Detect which cell encompasses the target text, then output its [X, Y] center coordinate. 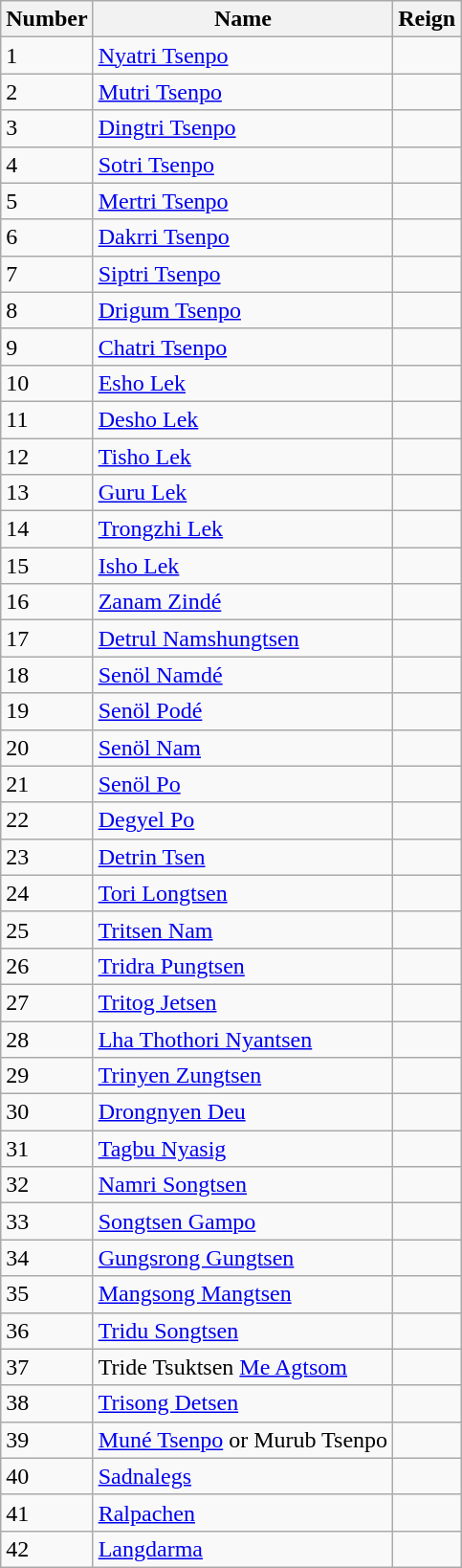
19 [47, 711]
1 [47, 56]
Drigum Tsenpo [243, 310]
3 [47, 128]
Muné Tsenpo or Murub Tsenpo [243, 1440]
25 [47, 930]
Number [47, 19]
Tori Longtsen [243, 893]
Tritog Jetsen [243, 1002]
6 [47, 237]
32 [47, 1185]
Esho Lek [243, 383]
Dingtri Tsenpo [243, 128]
Detrin Tsen [243, 857]
16 [47, 602]
Guru Lek [243, 493]
5 [47, 201]
18 [47, 675]
21 [47, 784]
26 [47, 966]
Mutri Tsenpo [243, 92]
9 [47, 347]
36 [47, 1331]
22 [47, 820]
Tridra Pungtsen [243, 966]
8 [47, 310]
20 [47, 748]
39 [47, 1440]
27 [47, 1002]
41 [47, 1512]
30 [47, 1112]
7 [47, 274]
Namri Songtsen [243, 1185]
Trisong Detsen [243, 1403]
Drongnyen Deu [243, 1112]
Senöl Namdé [243, 675]
Senöl Po [243, 784]
Name [243, 19]
Tride Tsuktsen Me Agtsom [243, 1367]
Chatri Tsenpo [243, 347]
Tisho Lek [243, 457]
31 [47, 1149]
Reign [427, 19]
Tridu Songtsen [243, 1331]
Trongzhi Lek [243, 529]
Tagbu Nyasig [243, 1149]
34 [47, 1258]
28 [47, 1039]
14 [47, 529]
Desho Lek [243, 419]
10 [47, 383]
Songtsen Gampo [243, 1221]
Lha Thothori Nyantsen [243, 1039]
Siptri Tsenpo [243, 274]
Senöl Podé [243, 711]
29 [47, 1076]
Tritsen Nam [243, 930]
Sotri Tsenpo [243, 165]
Nyatri Tsenpo [243, 56]
Senöl Nam [243, 748]
11 [47, 419]
Trinyen Zungtsen [243, 1076]
Isho Lek [243, 566]
Ralpachen [243, 1512]
Zanam Zindé [243, 602]
15 [47, 566]
Mangsong Mangtsen [243, 1294]
12 [47, 457]
35 [47, 1294]
40 [47, 1476]
42 [47, 1549]
37 [47, 1367]
17 [47, 638]
Langdarma [243, 1549]
38 [47, 1403]
4 [47, 165]
23 [47, 857]
Gungsrong Gungtsen [243, 1258]
24 [47, 893]
33 [47, 1221]
2 [47, 92]
Detrul Namshungtsen [243, 638]
Degyel Po [243, 820]
Sadnalegs [243, 1476]
13 [47, 493]
Dakrri Tsenpo [243, 237]
Mertri Tsenpo [243, 201]
